Capture the cell that displays the provided text and extract its [X, Y] central coordinate. 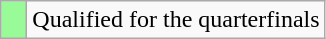
Qualified for the quarterfinals [176, 20]
